Pinpoint the cell where the given text exists, returning its [x, y] midpoint coordinate. 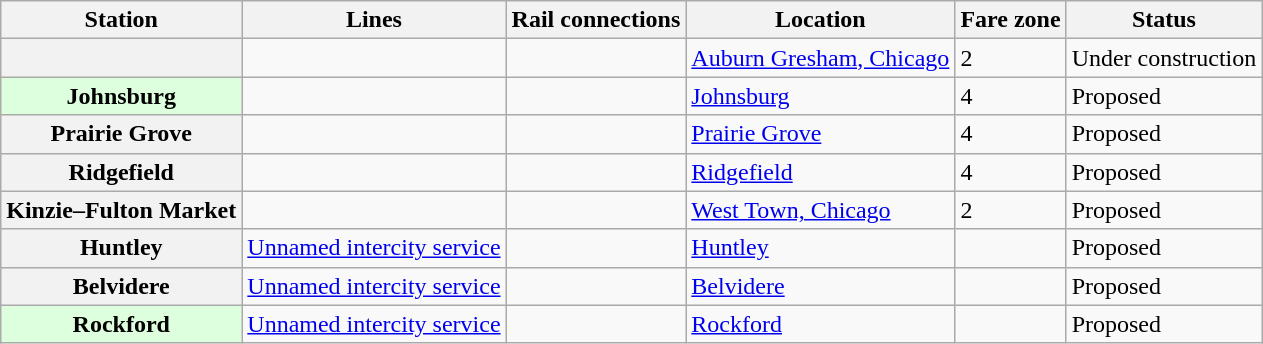
Status [1164, 20]
Rail connections [596, 20]
Lines [374, 20]
Station [122, 20]
West Town, Chicago [820, 210]
Under construction [1164, 58]
Location [820, 20]
Auburn Gresham, Chicago [820, 58]
Kinzie–Fulton Market [122, 210]
Fare zone [1010, 20]
